Pinpoint the cell where the given text exists, returning its [X, Y] midpoint coordinate. 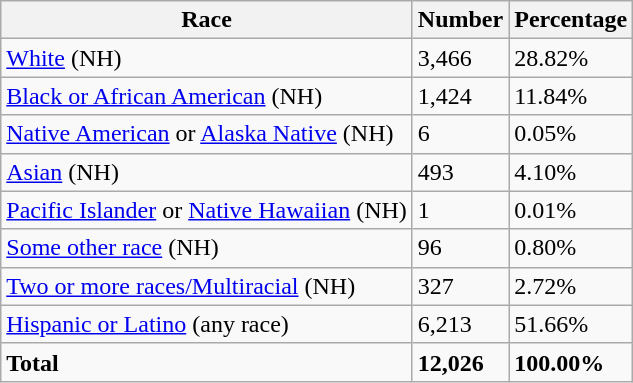
3,466 [460, 58]
Hispanic or Latino (any race) [207, 324]
493 [460, 172]
51.66% [571, 324]
0.05% [571, 134]
0.80% [571, 248]
Black or African American (NH) [207, 96]
0.01% [571, 210]
6,213 [460, 324]
Pacific Islander or Native Hawaiian (NH) [207, 210]
Some other race (NH) [207, 248]
Number [460, 20]
White (NH) [207, 58]
4.10% [571, 172]
2.72% [571, 286]
327 [460, 286]
Two or more races/Multiracial (NH) [207, 286]
100.00% [571, 362]
Race [207, 20]
Asian (NH) [207, 172]
12,026 [460, 362]
Percentage [571, 20]
11.84% [571, 96]
96 [460, 248]
6 [460, 134]
1,424 [460, 96]
28.82% [571, 58]
1 [460, 210]
Native American or Alaska Native (NH) [207, 134]
Total [207, 362]
